Find where the given text appears and provide that cell's center as [x, y] coordinate. 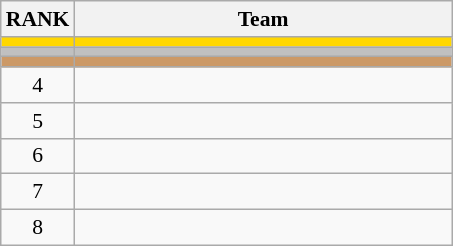
8 [38, 228]
5 [38, 121]
4 [38, 85]
Team [262, 19]
6 [38, 156]
RANK [38, 19]
7 [38, 192]
